Find where the given text appears and provide that cell's center as [X, Y] coordinate. 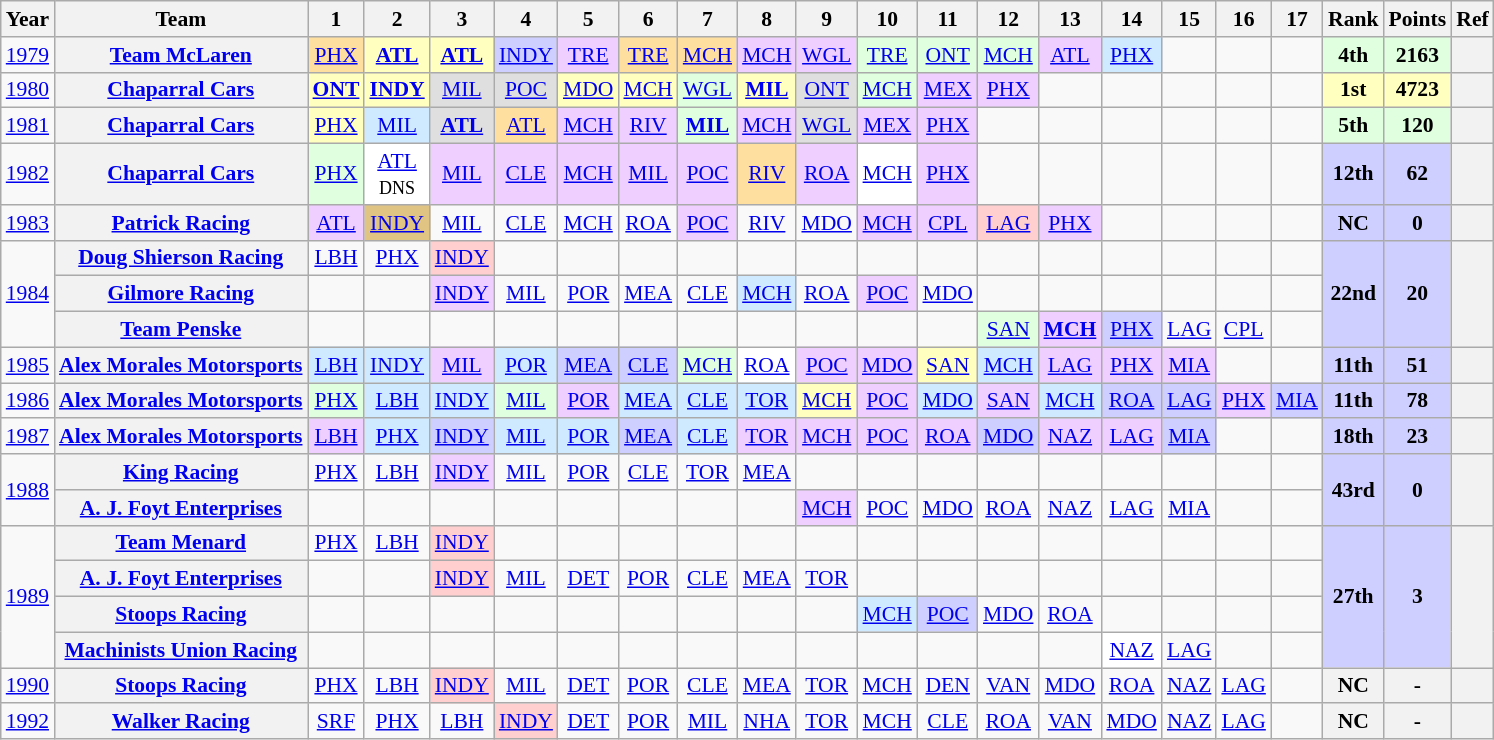
1986 [28, 401]
43rd [1354, 490]
5th [1354, 126]
14 [1132, 19]
Rank [1354, 19]
6 [648, 19]
15 [1189, 19]
4 [526, 19]
17 [1297, 19]
NHA [766, 722]
1979 [28, 55]
1 [336, 19]
4th [1354, 55]
120 [1418, 126]
ATLDNS [396, 174]
51 [1418, 365]
12 [1008, 19]
Team McLaren [181, 55]
1982 [28, 174]
8 [766, 19]
22nd [1354, 294]
7 [708, 19]
SRF [336, 722]
King Racing [181, 472]
12th [1354, 174]
1992 [28, 722]
1980 [28, 90]
62 [1418, 174]
2 [396, 19]
9 [826, 19]
20 [1418, 294]
2163 [1418, 55]
1990 [28, 686]
1985 [28, 365]
78 [1418, 401]
1988 [28, 490]
Gilmore Racing [181, 294]
Ref [1472, 19]
1989 [28, 596]
Year [28, 19]
16 [1243, 19]
Patrick Racing [181, 223]
1981 [28, 126]
Doug Shierson Racing [181, 258]
18th [1354, 437]
Team Penske [181, 330]
1st [1354, 90]
Points [1418, 19]
Team Menard [181, 543]
Machinists Union Racing [181, 650]
11 [948, 19]
1983 [28, 223]
23 [1418, 437]
DEN [948, 686]
10 [888, 19]
13 [1070, 19]
Team [181, 19]
5 [588, 19]
1984 [28, 294]
1987 [28, 437]
27th [1354, 596]
Walker Racing [181, 722]
4723 [1418, 90]
